Find where the given text appears and provide that cell's center as [x, y] coordinate. 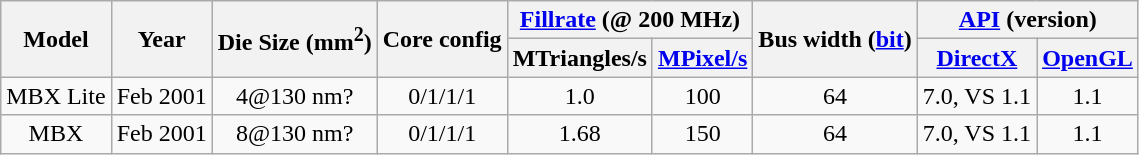
Model [56, 39]
4@130 nm? [294, 96]
100 [702, 96]
Core config [442, 39]
MPixel/s [702, 58]
MBX Lite [56, 96]
8@130 nm? [294, 134]
OpenGL [1088, 58]
Fillrate (@ 200 MHz) [630, 20]
1.68 [580, 134]
Year [162, 39]
150 [702, 134]
API (version) [1028, 20]
Die Size (mm2) [294, 39]
MBX [56, 134]
DirectX [976, 58]
MTriangles/s [580, 58]
Bus width (bit) [835, 39]
1.0 [580, 96]
